Pinpoint the cell where the given text exists, returning its (X, Y) midpoint coordinate. 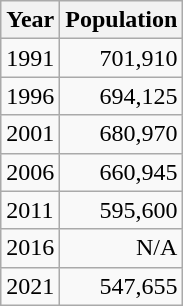
660,945 (122, 172)
2016 (30, 248)
680,970 (122, 134)
2006 (30, 172)
2011 (30, 210)
694,125 (122, 96)
1991 (30, 58)
701,910 (122, 58)
N/A (122, 248)
Year (30, 20)
595,600 (122, 210)
547,655 (122, 286)
2021 (30, 286)
Population (122, 20)
1996 (30, 96)
2001 (30, 134)
